Return (x, y) of the center of cell containing provided text 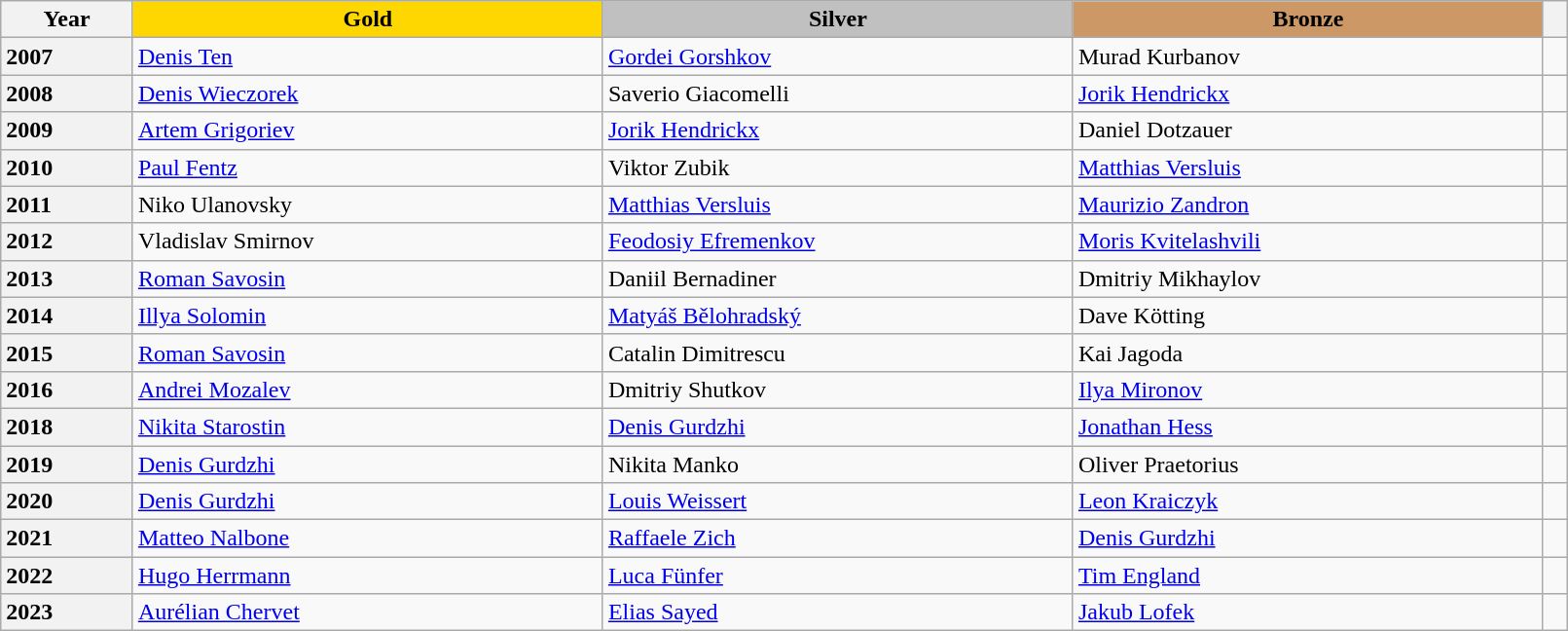
Andrei Mozalev (368, 390)
Illya Solomin (368, 315)
Feodosiy Efremenkov (837, 241)
2014 (67, 315)
Viktor Zubik (837, 167)
Daniil Bernadiner (837, 278)
Elias Sayed (837, 612)
Daniel Dotzauer (1308, 130)
Kai Jagoda (1308, 353)
Luca Fünfer (837, 575)
2019 (67, 464)
2015 (67, 353)
2009 (67, 130)
2020 (67, 501)
Gold (368, 19)
Niko Ulanovsky (368, 204)
Dave Kötting (1308, 315)
2013 (67, 278)
2007 (67, 56)
Bronze (1308, 19)
2021 (67, 538)
Maurizio Zandron (1308, 204)
Hugo Herrmann (368, 575)
2018 (67, 427)
Nikita Starostin (368, 427)
Year (67, 19)
Catalin Dimitrescu (837, 353)
Raffaele Zich (837, 538)
Gordei Gorshkov (837, 56)
Aurélian Chervet (368, 612)
2012 (67, 241)
Oliver Praetorius (1308, 464)
Jonathan Hess (1308, 427)
Silver (837, 19)
2022 (67, 575)
2010 (67, 167)
Dmitriy Mikhaylov (1308, 278)
Dmitriy Shutkov (837, 390)
Denis Ten (368, 56)
Murad Kurbanov (1308, 56)
Artem Grigoriev (368, 130)
Matteo Nalbone (368, 538)
Nikita Manko (837, 464)
Jakub Lofek (1308, 612)
Moris Kvitelashvili (1308, 241)
2023 (67, 612)
Tim England (1308, 575)
Vladislav Smirnov (368, 241)
Saverio Giacomelli (837, 93)
Louis Weissert (837, 501)
Leon Kraiczyk (1308, 501)
2011 (67, 204)
Paul Fentz (368, 167)
2016 (67, 390)
Ilya Mironov (1308, 390)
Matyáš Bělohradský (837, 315)
Denis Wieczorek (368, 93)
2008 (67, 93)
